Locate the cell with the specified text and output its [x, y] center coordinate. 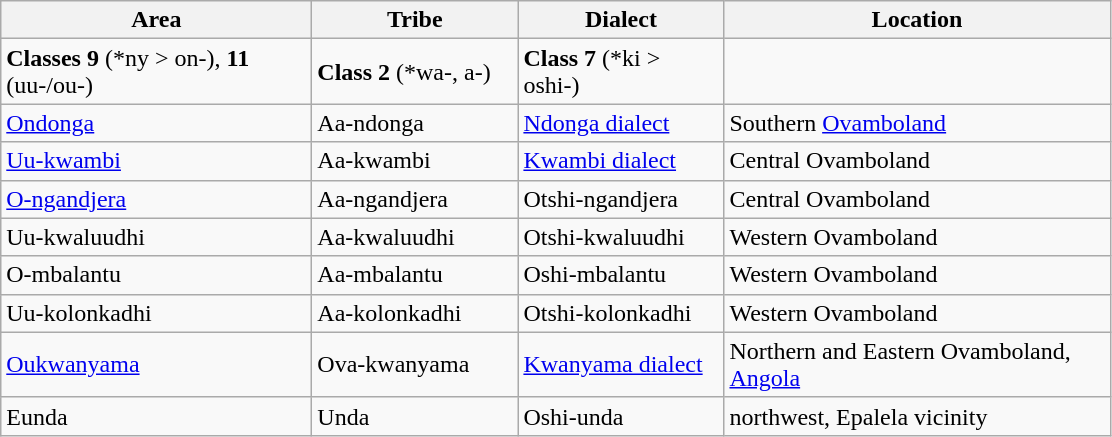
Aa-kwaluudhi [415, 237]
Uu-kwambi [156, 161]
O-mbalantu [156, 275]
Location [917, 20]
Southern Ovamboland [917, 123]
Dialect [621, 20]
Uu-kwaluudhi [156, 237]
Aa-kolonkadhi [415, 313]
Ondonga [156, 123]
Area [156, 20]
Ova-kwanyama [415, 364]
O-ngandjera [156, 199]
Kwambi dialect [621, 161]
northwest, Epalela vicinity [917, 416]
Oshi-mbalantu [621, 275]
Class 2 (*wa-, a-) [415, 72]
Aa-kwambi [415, 161]
Class 7 (*ki > oshi-) [621, 72]
Aa-ngandjera [415, 199]
Northern and Eastern Ovamboland, Angola [917, 364]
Aa-mbalantu [415, 275]
Classes 9 (*ny > on-), 11 (uu-/ou-) [156, 72]
Aa-ndonga [415, 123]
Uu-kolonkadhi [156, 313]
Ndonga dialect [621, 123]
Otshi-kwaluudhi [621, 237]
Otshi-ngandjera [621, 199]
Tribe [415, 20]
Oukwanyama [156, 364]
Eunda [156, 416]
Unda [415, 416]
Kwanyama dialect [621, 364]
Oshi-unda [621, 416]
Otshi-kolonkadhi [621, 313]
